Extract the (x, y) coordinate from the center of the cell holding the provided text.  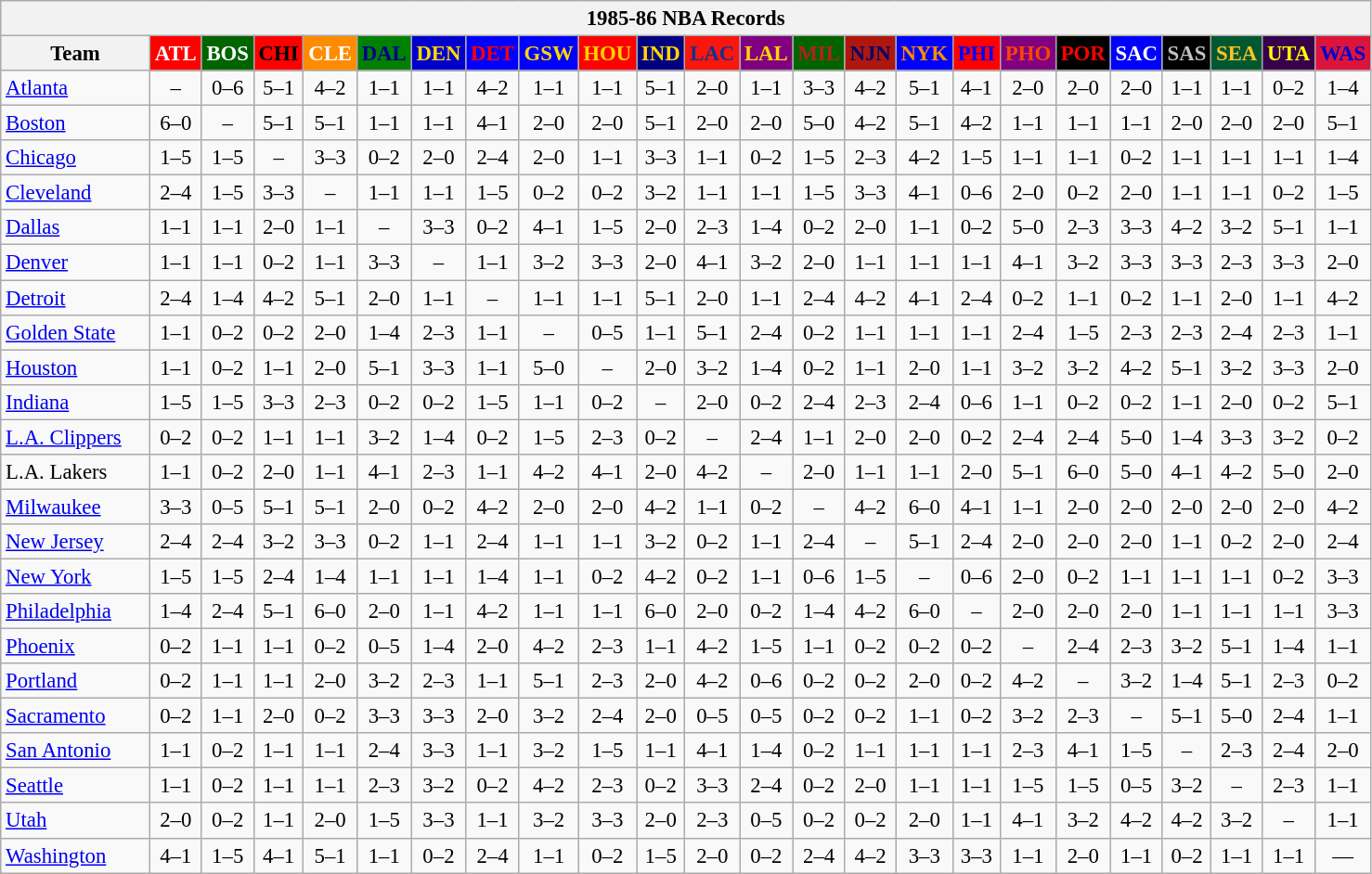
New York (76, 576)
Detroit (76, 298)
SAS (1186, 54)
Milwaukee (76, 507)
DEN (438, 54)
Atlanta (76, 88)
LAC (713, 54)
Philadelphia (76, 611)
San Antonio (76, 751)
MIL (819, 54)
L.A. Clippers (76, 437)
CLE (330, 54)
Seattle (76, 786)
CHI (278, 54)
Dallas (76, 227)
Boston (76, 123)
Utah (76, 821)
New Jersey (76, 542)
Indiana (76, 402)
Houston (76, 367)
L.A. Lakers (76, 472)
Sacramento (76, 716)
Cleveland (76, 193)
LAL (767, 54)
POR (1082, 54)
Portland (76, 681)
Denver (76, 263)
IND (661, 54)
PHI (977, 54)
ATL (175, 54)
HOU (607, 54)
DET (492, 54)
Team (76, 54)
PHO (1028, 54)
BOS (227, 54)
Washington (76, 855)
UTA (1288, 54)
1985-86 NBA Records (686, 19)
GSW (549, 54)
SAC (1136, 54)
Golden State (76, 332)
SEA (1236, 54)
WAS (1343, 54)
Phoenix (76, 647)
NJN (871, 54)
— (1343, 855)
DAL (384, 54)
NYK (925, 54)
Chicago (76, 158)
